Locate the cell with the specified text and output its [X, Y] center coordinate. 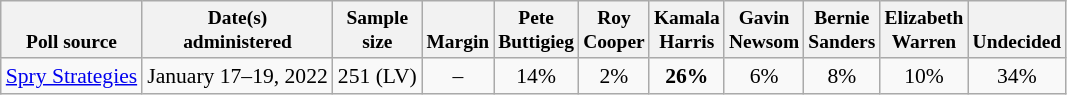
251 (LV) [378, 76]
Undecided [1017, 30]
Samplesize [378, 30]
26% [686, 76]
14% [536, 76]
BernieSanders [842, 30]
– [458, 76]
Date(s)administered [238, 30]
January 17–19, 2022 [238, 76]
Margin [458, 30]
10% [924, 76]
2% [614, 76]
RoyCooper [614, 30]
34% [1017, 76]
GavinNewsom [764, 30]
KamalaHarris [686, 30]
Poll source [72, 30]
ElizabethWarren [924, 30]
6% [764, 76]
PeteButtigieg [536, 30]
8% [842, 76]
Spry Strategies [72, 76]
